From the cell containing the given text, extract its center point as (x, y) coordinate. 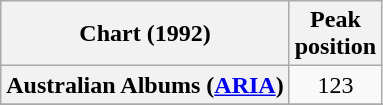
123 (335, 85)
Peak position (335, 34)
Chart (1992) (145, 34)
Australian Albums (ARIA) (145, 85)
